Pinpoint the cell where the given text exists, returning its [X, Y] midpoint coordinate. 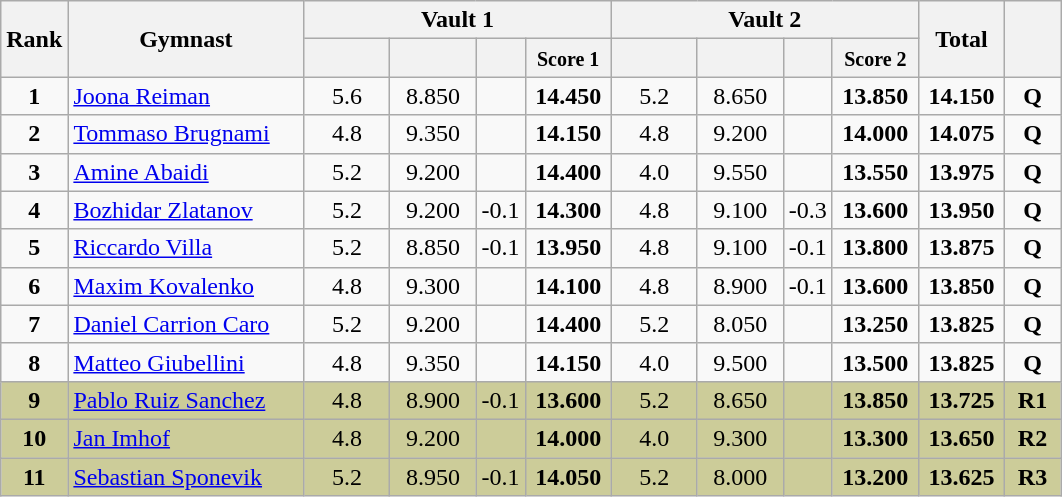
10 [34, 438]
9.550 [740, 172]
9.500 [740, 362]
R3 [1032, 477]
11 [34, 477]
8.050 [740, 324]
Jan Imhof [186, 438]
Sebastian Sponevik [186, 477]
R1 [1032, 400]
13.625 [961, 477]
13.650 [961, 438]
Vault 2 [764, 20]
14.075 [961, 134]
7 [34, 324]
4 [34, 210]
Score 1 [568, 58]
13.725 [961, 400]
13.500 [875, 362]
14.050 [568, 477]
2 [34, 134]
Rank [34, 39]
13.975 [961, 172]
5.6 [347, 96]
6 [34, 286]
Bozhidar Zlatanov [186, 210]
Vault 1 [458, 20]
14.100 [568, 286]
Pablo Ruiz Sanchez [186, 400]
13.300 [875, 438]
13.550 [875, 172]
Matteo Giubellini [186, 362]
-0.3 [808, 210]
13.200 [875, 477]
Amine Abaidi [186, 172]
1 [34, 96]
13.800 [875, 248]
14.300 [568, 210]
Gymnast [186, 39]
13.250 [875, 324]
Daniel Carrion Caro [186, 324]
5 [34, 248]
Riccardo Villa [186, 248]
R2 [1032, 438]
Total [961, 39]
Score 2 [875, 58]
Tommaso Brugnami [186, 134]
Joona Reiman [186, 96]
14.450 [568, 96]
3 [34, 172]
8.950 [433, 477]
9 [34, 400]
8.000 [740, 477]
13.875 [961, 248]
8 [34, 362]
Maxim Kovalenko [186, 286]
